Find where the given text appears and provide that cell's center as (X, Y) coordinate. 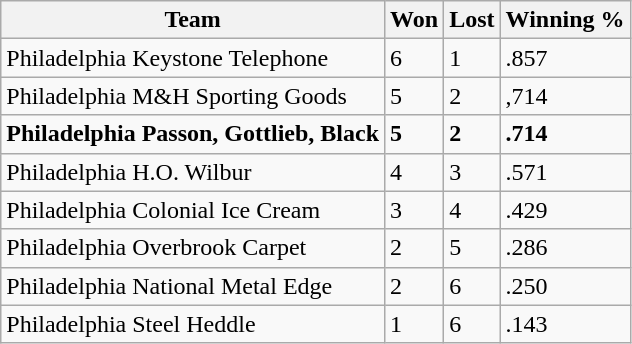
Philadelphia M&H Sporting Goods (193, 96)
.286 (565, 248)
,714 (565, 96)
Philadelphia H.O. Wilbur (193, 172)
Philadelphia Keystone Telephone (193, 58)
Winning % (565, 20)
.429 (565, 210)
Team (193, 20)
.714 (565, 134)
.857 (565, 58)
Won (414, 20)
.250 (565, 286)
.571 (565, 172)
Philadelphia Passon, Gottlieb, Black (193, 134)
Philadelphia National Metal Edge (193, 286)
Philadelphia Colonial Ice Cream (193, 210)
Philadelphia Overbrook Carpet (193, 248)
.143 (565, 324)
Philadelphia Steel Heddle (193, 324)
Lost (472, 20)
